Pinpoint the cell where the given text exists, returning its (X, Y) midpoint coordinate. 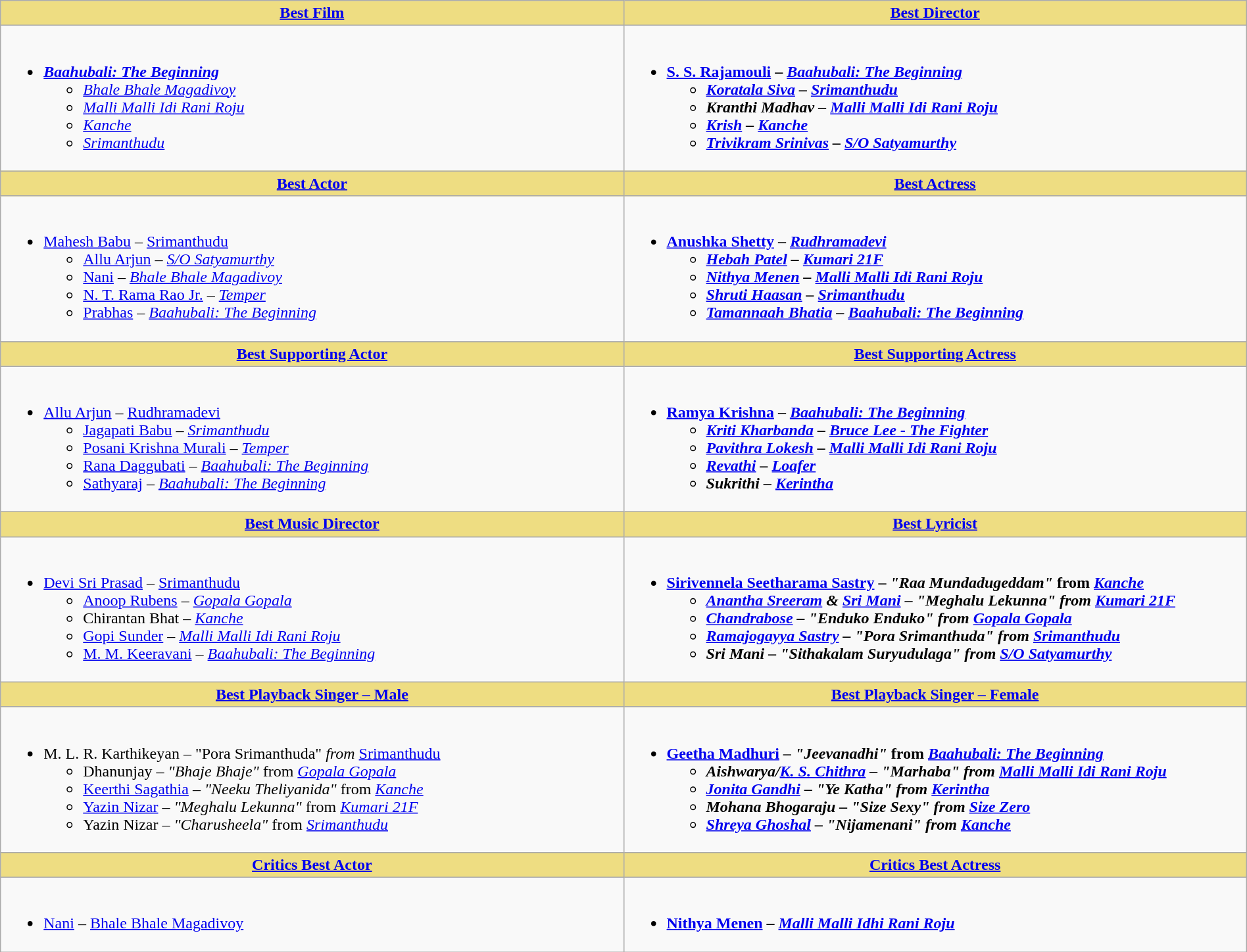
Best Director (935, 13)
Best Music Director (312, 524)
Best Film (312, 13)
Mahesh Babu – SrimanthuduAllu Arjun – S/O SatyamurthyNani – Bhale Bhale MagadivoyN. T. Rama Rao Jr. – TemperPrabhas – Baahubali: The Beginning (312, 268)
Baahubali: The BeginningBhale Bhale MagadivoyMalli Malli Idi Rani RojuKancheSrimanthudu (312, 99)
Best Supporting Actor (312, 354)
Best Playback Singer – Male (312, 694)
Best Supporting Actress (935, 354)
Best Actress (935, 183)
Best Playback Singer – Female (935, 694)
Nithya Menen – Malli Malli Idhi Rani Roju (935, 914)
Best Lyricist (935, 524)
Nani – Bhale Bhale Magadivoy (312, 914)
Critics Best Actress (935, 865)
Best Actor (312, 183)
Critics Best Actor (312, 865)
